Scan for the cell matching the given text and deliver its (X, Y) coordinate at center. 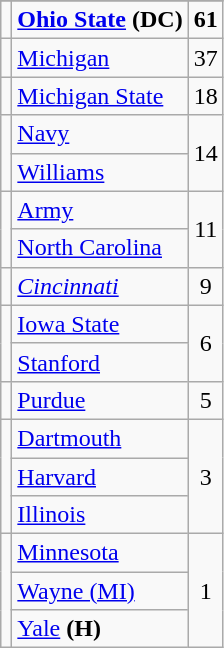
North Carolina (100, 248)
Yale (H) (100, 629)
9 (206, 286)
Minnesota (100, 553)
Cincinnati (100, 286)
Iowa State (100, 324)
Illinois (100, 515)
11 (206, 229)
Purdue (100, 400)
Stanford (100, 362)
61 (206, 20)
14 (206, 153)
5 (206, 400)
3 (206, 476)
37 (206, 58)
18 (206, 96)
Michigan State (100, 96)
Ohio State (DC) (100, 20)
Army (100, 210)
Navy (100, 134)
1 (206, 591)
Michigan (100, 58)
6 (206, 343)
Harvard (100, 477)
Williams (100, 172)
Dartmouth (100, 438)
Wayne (MI) (100, 591)
